Capture the cell that displays the provided text and extract its (X, Y) central coordinate. 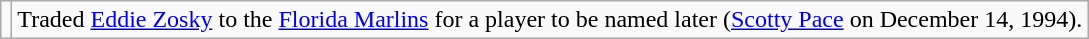
Traded Eddie Zosky to the Florida Marlins for a player to be named later (Scotty Pace on December 14, 1994). (550, 20)
